Search for the cell housing the specified text and yield its (X, Y) center coordinate. 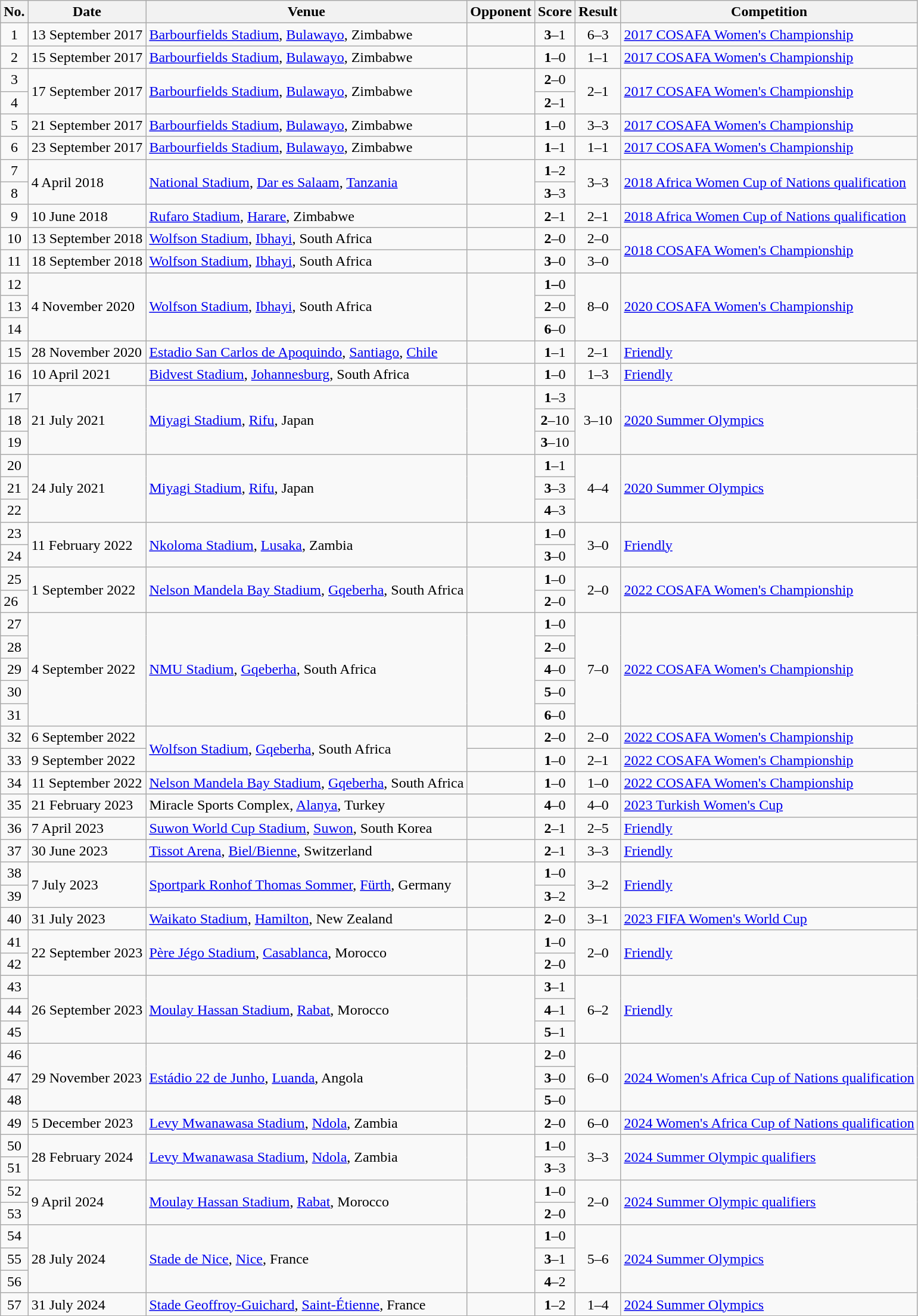
7–0 (598, 669)
19 (14, 443)
5–1 (555, 1032)
No. (14, 12)
1 September 2022 (87, 590)
48 (14, 1100)
6 September 2022 (87, 738)
4 April 2018 (87, 182)
44 (14, 1010)
Venue (306, 12)
10 April 2021 (87, 375)
Stade Geoffroy-Guichard, Saint-Étienne, France (306, 1304)
21 July 2021 (87, 420)
38 (14, 873)
55 (14, 1259)
21 February 2023 (87, 805)
Waikato Stadium, Hamilton, New Zealand (306, 919)
18 (14, 420)
32 (14, 738)
13 September 2018 (87, 238)
28 November 2020 (87, 352)
11 (14, 261)
26 September 2023 (87, 1009)
Estadio San Carlos de Apoquindo, Santiago, Chile (306, 352)
29 (14, 670)
8–0 (598, 307)
2020 COSAFA Women's Championship (769, 307)
2–5 (598, 828)
9 (14, 216)
9 September 2022 (87, 760)
Stade de Nice, Nice, France (306, 1259)
24 (14, 556)
29 November 2023 (87, 1078)
Nkoloma Stadium, Lusaka, Zambia (306, 545)
Competition (769, 12)
22 (14, 511)
27 (14, 624)
35 (14, 805)
41 (14, 941)
20 (14, 465)
6 (14, 148)
21 (14, 488)
NMU Stadium, Gqeberha, South Africa (306, 669)
15 (14, 352)
12 (14, 284)
4–4 (598, 488)
31 (14, 715)
17 September 2017 (87, 91)
Date (87, 12)
2018 COSAFA Women's Championship (769, 250)
23 September 2017 (87, 148)
13 (14, 307)
49 (14, 1123)
Opponent (501, 12)
4 (14, 102)
Tissot Arena, Biel/Bienne, Switzerland (306, 851)
39 (14, 896)
46 (14, 1055)
2023 FIFA Women's World Cup (769, 919)
21 September 2017 (87, 125)
7 July 2023 (87, 885)
52 (14, 1191)
37 (14, 851)
Père Jégo Stadium, Casablanca, Morocco (306, 953)
11 September 2022 (87, 783)
25 (14, 578)
9 April 2024 (87, 1202)
28 February 2024 (87, 1157)
Estádio 22 de Junho, Luanda, Angola (306, 1078)
22 September 2023 (87, 953)
4 September 2022 (87, 669)
34 (14, 783)
28 (14, 646)
5–6 (598, 1259)
28 July 2024 (87, 1259)
Bidvest Stadium, Johannesburg, South Africa (306, 375)
31 July 2023 (87, 919)
31 July 2024 (87, 1304)
Miracle Sports Complex, Alanya, Turkey (306, 805)
5 December 2023 (87, 1123)
47 (14, 1078)
10 June 2018 (87, 216)
50 (14, 1146)
Suwon World Cup Stadium, Suwon, South Korea (306, 828)
23 (14, 533)
14 (14, 329)
30 June 2023 (87, 851)
51 (14, 1168)
5 (14, 125)
2 (14, 57)
4 November 2020 (87, 307)
24 July 2021 (87, 488)
6–3 (598, 35)
4–2 (555, 1281)
40 (14, 919)
56 (14, 1281)
Rufaro Stadium, Harare, Zimbabwe (306, 216)
54 (14, 1236)
16 (14, 375)
6–2 (598, 1009)
7 April 2023 (87, 828)
36 (14, 828)
42 (14, 964)
10 (14, 238)
Sportpark Ronhof Thomas Sommer, Fürth, Germany (306, 885)
Result (598, 12)
33 (14, 760)
18 September 2018 (87, 261)
26 (14, 601)
National Stadium, Dar es Salaam, Tanzania (306, 182)
57 (14, 1304)
43 (14, 987)
Wolfson Stadium, Gqeberha, South Africa (306, 749)
15 September 2017 (87, 57)
30 (14, 692)
2023 Turkish Women's Cup (769, 805)
17 (14, 397)
7 (14, 170)
13 September 2017 (87, 35)
Score (555, 12)
2–10 (555, 420)
11 February 2022 (87, 545)
1–4 (598, 1304)
4–3 (555, 511)
3 (14, 80)
45 (14, 1032)
53 (14, 1214)
8 (14, 193)
1 (14, 35)
4–1 (555, 1010)
